Capture the cell that displays the provided text and extract its [x, y] central coordinate. 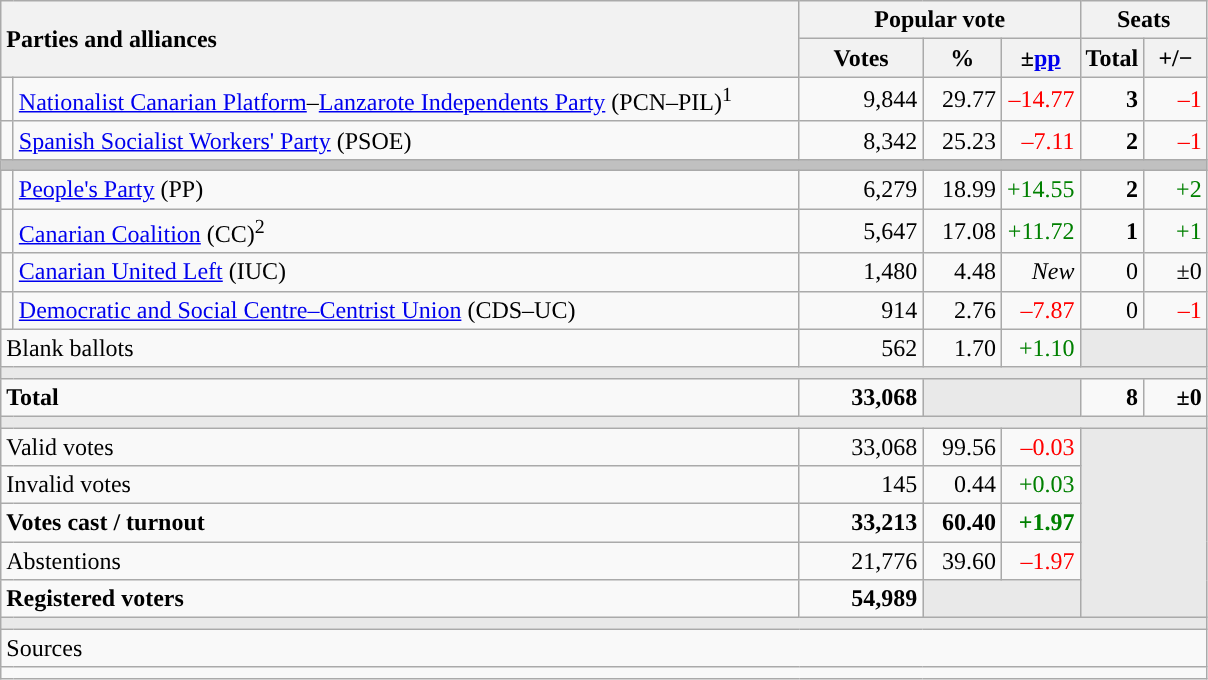
21,776 [861, 561]
60.40 [962, 523]
Seats [1144, 20]
25.23 [962, 140]
8 [1112, 397]
Sources [604, 648]
Spanish Socialist Workers' Party (PSOE) [406, 140]
±pp [1040, 58]
+/− [1176, 58]
Parties and alliances [400, 39]
+2 [1176, 190]
562 [861, 348]
Votes cast / turnout [400, 523]
–1.97 [1040, 561]
4.48 [962, 272]
New [1040, 272]
+14.55 [1040, 190]
9,844 [861, 100]
18.99 [962, 190]
1.70 [962, 348]
1,480 [861, 272]
–0.03 [1040, 447]
Canarian Coalition (CC)2 [406, 232]
People's Party (PP) [406, 190]
99.56 [962, 447]
3 [1112, 100]
0.44 [962, 485]
Votes [861, 58]
Democratic and Social Centre–Centrist Union (CDS–UC) [406, 310]
5,647 [861, 232]
+1 [1176, 232]
8,342 [861, 140]
Canarian United Left (IUC) [406, 272]
914 [861, 310]
Nationalist Canarian Platform–Lanzarote Independents Party (PCN–PIL)1 [406, 100]
Valid votes [400, 447]
+1.10 [1040, 348]
Popular vote [940, 20]
+0.03 [1040, 485]
–7.11 [1040, 140]
Abstentions [400, 561]
33,213 [861, 523]
–7.87 [1040, 310]
+1.97 [1040, 523]
2.76 [962, 310]
1 [1112, 232]
–14.77 [1040, 100]
145 [861, 485]
Registered voters [400, 599]
54,989 [861, 599]
17.08 [962, 232]
+11.72 [1040, 232]
Invalid votes [400, 485]
29.77 [962, 100]
6,279 [861, 190]
39.60 [962, 561]
% [962, 58]
Blank ballots [400, 348]
